Scan for the cell matching the given text and deliver its (X, Y) coordinate at center. 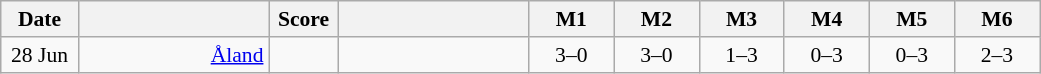
Date (40, 19)
M4 (826, 19)
M6 (996, 19)
28 Jun (40, 55)
M2 (656, 19)
Åland (173, 55)
M1 (572, 19)
Score (303, 19)
M3 (742, 19)
1–3 (742, 55)
M5 (912, 19)
2–3 (996, 55)
